Determine the (X, Y) coordinate at the center of the cell enclosing the given text.  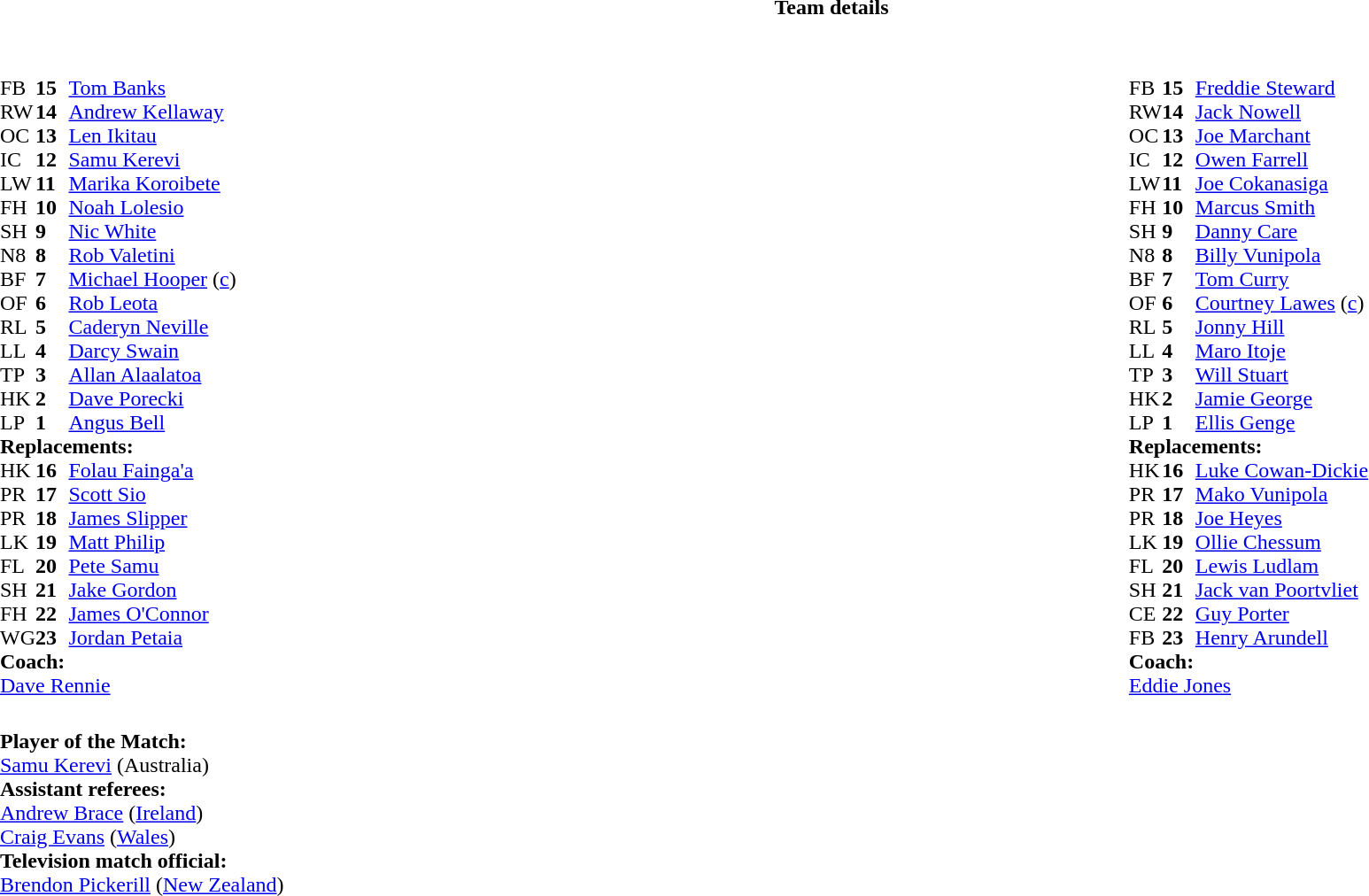
Courtney Lawes (c) (1282, 303)
Ollie Chessum (1282, 542)
Nic White (152, 232)
Joe Marchant (1282, 136)
Noah Lolesio (152, 207)
Marika Koroibete (152, 184)
James O'Connor (152, 614)
Jordan Petaia (152, 637)
Angus Bell (152, 423)
Caderyn Neville (152, 328)
CE (1146, 614)
Jack Nowell (1282, 112)
Owen Farrell (1282, 159)
Folau Fainga'a (152, 471)
Scott Sio (152, 494)
Pete Samu (152, 567)
Joe Heyes (1282, 519)
Jonny Hill (1282, 328)
Will Stuart (1282, 375)
Dave Porecki (152, 398)
Guy Porter (1282, 614)
Joe Cokanasiga (1282, 184)
WG (18, 637)
Len Ikitau (152, 136)
Rob Leota (152, 303)
Matt Philip (152, 542)
Freddie Steward (1282, 89)
Jack van Poortvliet (1282, 590)
Lewis Ludlam (1282, 567)
Danny Care (1282, 232)
Jake Gordon (152, 590)
Luke Cowan-Dickie (1282, 471)
Tom Banks (152, 89)
Tom Curry (1282, 280)
Marcus Smith (1282, 207)
Jamie George (1282, 398)
Eddie Jones (1249, 685)
Allan Alaalatoa (152, 375)
Maro Itoje (1282, 351)
Andrew Kellaway (152, 112)
Billy Vunipola (1282, 255)
Samu Kerevi (152, 159)
Rob Valetini (152, 255)
Mako Vunipola (1282, 494)
Henry Arundell (1282, 637)
James Slipper (152, 519)
Ellis Genge (1282, 423)
Darcy Swain (152, 351)
Michael Hooper (c) (152, 280)
Dave Rennie (119, 685)
